From the cell containing the given text, extract its center point as [X, Y] coordinate. 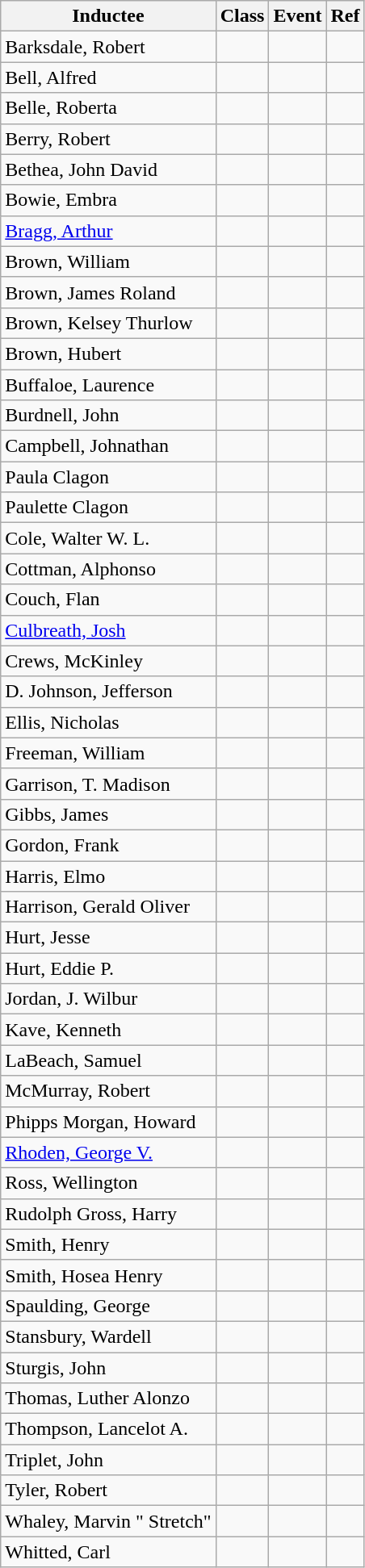
Bethea, John David [108, 169]
Belle, Roberta [108, 108]
Garrison, T. Madison [108, 784]
D. Johnson, Jefferson [108, 692]
Hurt, Eddie P. [108, 968]
Brown, Hubert [108, 353]
Burdnell, John [108, 416]
Gibbs, James [108, 814]
Rhoden, George V. [108, 1152]
Phipps Morgan, Howard [108, 1122]
Stansbury, Wardell [108, 1336]
Thomas, Luther Alonzo [108, 1399]
Couch, Flan [108, 600]
Ross, Wellington [108, 1183]
Gordon, Frank [108, 845]
Ellis, Nicholas [108, 722]
Smith, Hosea Henry [108, 1275]
Brown, William [108, 261]
Kave, Kenneth [108, 1030]
Hurt, Jesse [108, 938]
Buffaloe, Laurence [108, 385]
Sturgis, John [108, 1368]
Rudolph Gross, Harry [108, 1214]
Freeman, William [108, 753]
Spaulding, George [108, 1306]
Cole, Walter W. L. [108, 538]
Cottman, Alphonso [108, 569]
Harrison, Gerald Oliver [108, 907]
Bowie, Embra [108, 200]
Inductee [108, 16]
Event [297, 16]
Barksdale, Robert [108, 47]
Triplet, John [108, 1460]
Campbell, Johnathan [108, 446]
LaBeach, Samuel [108, 1060]
Harris, Elmo [108, 876]
Ref [346, 16]
Culbreath, Josh [108, 630]
Brown, Kelsey Thurlow [108, 323]
Smith, Henry [108, 1244]
Bell, Alfred [108, 77]
Whitted, Carl [108, 1552]
Thompson, Lancelot A. [108, 1429]
McMurray, Robert [108, 1091]
Crews, McKinley [108, 661]
Whaley, Marvin " Stretch" [108, 1521]
Paula Clagon [108, 477]
Class [242, 16]
Jordan, J. Wilbur [108, 999]
Paulette Clagon [108, 508]
Tyler, Robert [108, 1491]
Brown, James Roland [108, 292]
Bragg, Arthur [108, 231]
Berry, Robert [108, 139]
